Find where the given text appears and provide that cell's center as [x, y] coordinate. 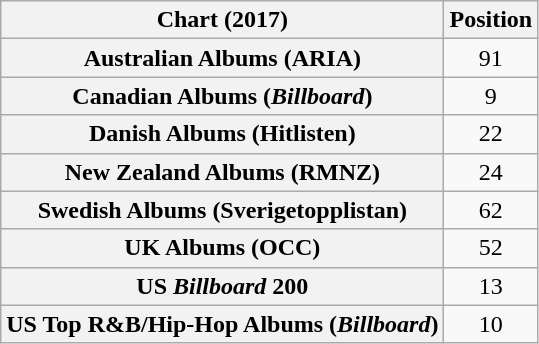
US Billboard 200 [222, 286]
Australian Albums (ARIA) [222, 58]
Canadian Albums (Billboard) [222, 96]
New Zealand Albums (RMNZ) [222, 172]
Position [491, 20]
Chart (2017) [222, 20]
Danish Albums (Hitlisten) [222, 134]
22 [491, 134]
UK Albums (OCC) [222, 248]
13 [491, 286]
10 [491, 324]
24 [491, 172]
Swedish Albums (Sverigetopplistan) [222, 210]
US Top R&B/Hip-Hop Albums (Billboard) [222, 324]
62 [491, 210]
9 [491, 96]
91 [491, 58]
52 [491, 248]
